Locate the cell with the specified text and output its (x, y) center coordinate. 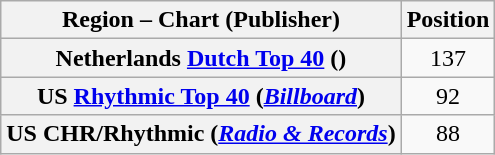
92 (448, 96)
Region – Chart (Publisher) (201, 20)
US CHR/Rhythmic (Radio & Records) (201, 134)
Netherlands Dutch Top 40 () (201, 58)
US Rhythmic Top 40 (Billboard) (201, 96)
Position (448, 20)
137 (448, 58)
88 (448, 134)
